From the cell containing the given text, extract its center point as [X, Y] coordinate. 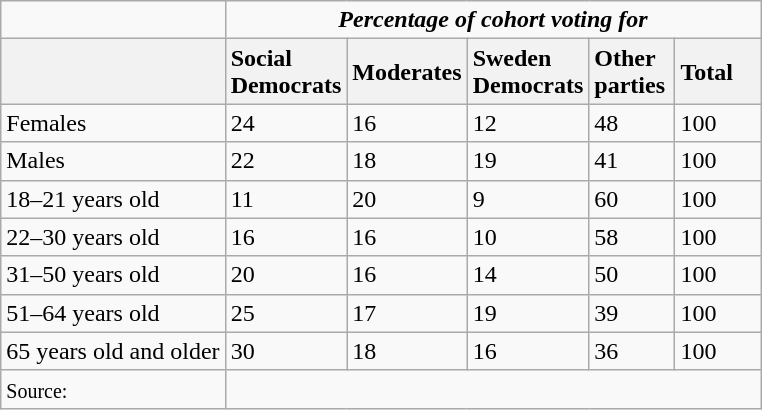
Source: [113, 389]
39 [632, 313]
11 [286, 199]
30 [286, 351]
58 [632, 237]
Percentage of cohort voting for [493, 20]
Moderates [407, 72]
Females [113, 123]
Sweden Democrats [528, 72]
36 [632, 351]
65 years old and older [113, 351]
22–30 years old [113, 237]
25 [286, 313]
24 [286, 123]
31–50 years old [113, 275]
14 [528, 275]
22 [286, 161]
17 [407, 313]
Other parties [632, 72]
Social Democrats [286, 72]
Total [718, 72]
10 [528, 237]
50 [632, 275]
41 [632, 161]
48 [632, 123]
51–64 years old [113, 313]
9 [528, 199]
18–21 years old [113, 199]
60 [632, 199]
Males [113, 161]
12 [528, 123]
